Scan for the cell matching the given text and deliver its [x, y] coordinate at center. 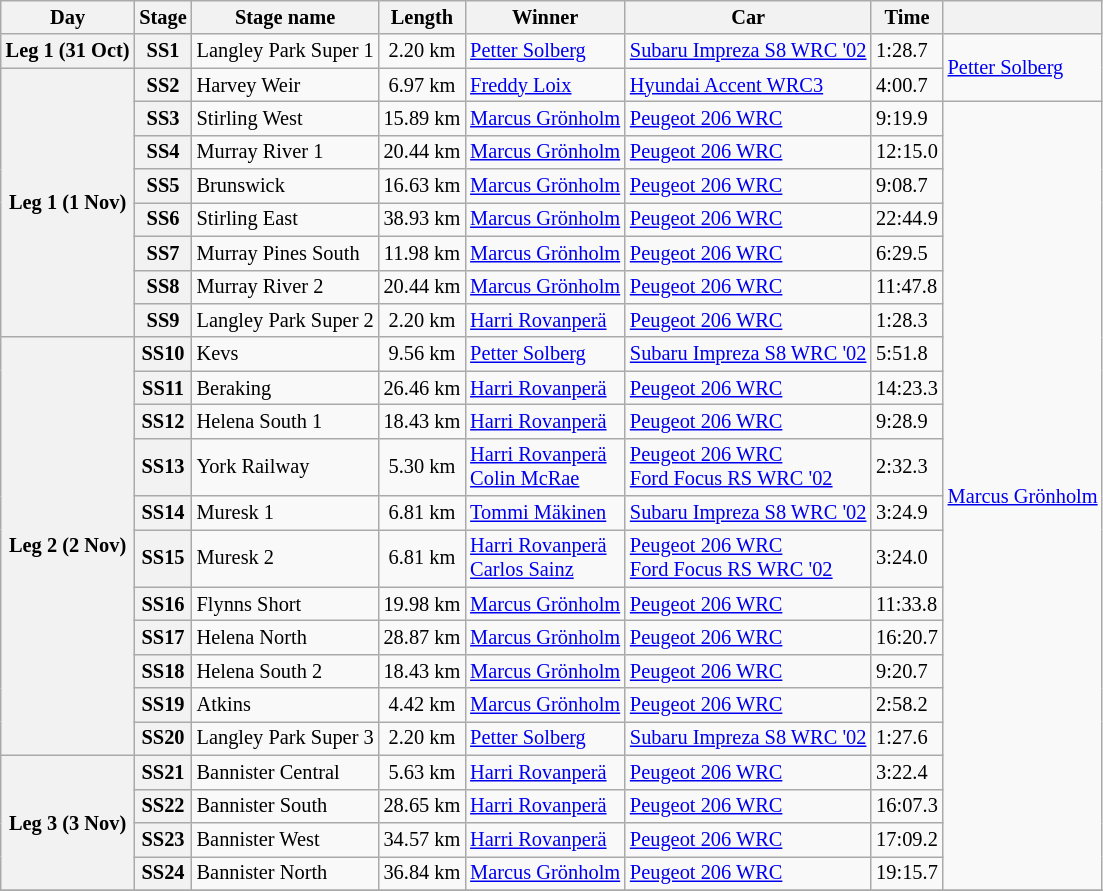
SS10 [162, 354]
Winner [545, 17]
Langley Park Super 1 [286, 51]
1:27.6 [906, 738]
Harri Rovanperä Colin McRae [545, 467]
9:20.7 [906, 671]
SS15 [162, 558]
SS9 [162, 320]
Length [422, 17]
SS13 [162, 467]
3:24.0 [906, 558]
19.98 km [422, 604]
SS16 [162, 604]
Stage name [286, 17]
Langley Park Super 2 [286, 320]
14:23.3 [906, 388]
Tommi Mäkinen [545, 513]
9.56 km [422, 354]
Bannister Central [286, 772]
Leg 1 (1 Nov) [68, 202]
Harvey Weir [286, 85]
28.65 km [422, 806]
12:15.0 [906, 152]
9:08.7 [906, 186]
SS2 [162, 85]
Stage [162, 17]
16:07.3 [906, 806]
28.87 km [422, 637]
SS12 [162, 421]
9:19.9 [906, 118]
11:33.8 [906, 604]
Stirling East [286, 219]
Atkins [286, 705]
Stirling West [286, 118]
Bannister South [286, 806]
SS14 [162, 513]
Leg 3 (3 Nov) [68, 822]
Helena North [286, 637]
16:20.7 [906, 637]
SS21 [162, 772]
9:28.9 [906, 421]
22:44.9 [906, 219]
Murray Pines South [286, 253]
Day [68, 17]
4.42 km [422, 705]
Murray River 2 [286, 287]
3:24.9 [906, 513]
Flynns Short [286, 604]
3:22.4 [906, 772]
SS5 [162, 186]
York Railway [286, 467]
SS19 [162, 705]
Leg 2 (2 Nov) [68, 546]
Kevs [286, 354]
SS7 [162, 253]
Leg 1 (31 Oct) [68, 51]
15.89 km [422, 118]
SS1 [162, 51]
Muresk 1 [286, 513]
38.93 km [422, 219]
SS17 [162, 637]
16.63 km [422, 186]
2:32.3 [906, 467]
Bannister West [286, 839]
Bannister North [286, 873]
5:51.8 [906, 354]
4:00.7 [906, 85]
36.84 km [422, 873]
17:09.2 [906, 839]
Freddy Loix [545, 85]
11:47.8 [906, 287]
Hyundai Accent WRC3 [748, 85]
26.46 km [422, 388]
SS8 [162, 287]
5.63 km [422, 772]
Beraking [286, 388]
SS4 [162, 152]
5.30 km [422, 467]
1:28.7 [906, 51]
Time [906, 17]
6:29.5 [906, 253]
Harri Rovanperä Carlos Sainz [545, 558]
SS6 [162, 219]
SS3 [162, 118]
1:28.3 [906, 320]
Helena South 1 [286, 421]
34.57 km [422, 839]
Muresk 2 [286, 558]
SS11 [162, 388]
2:58.2 [906, 705]
Car [748, 17]
Murray River 1 [286, 152]
19:15.7 [906, 873]
SS18 [162, 671]
SS23 [162, 839]
Langley Park Super 3 [286, 738]
Brunswick [286, 186]
SS22 [162, 806]
Helena South 2 [286, 671]
SS24 [162, 873]
11.98 km [422, 253]
6.97 km [422, 85]
SS20 [162, 738]
